Scan for the cell matching the given text and deliver its (X, Y) coordinate at center. 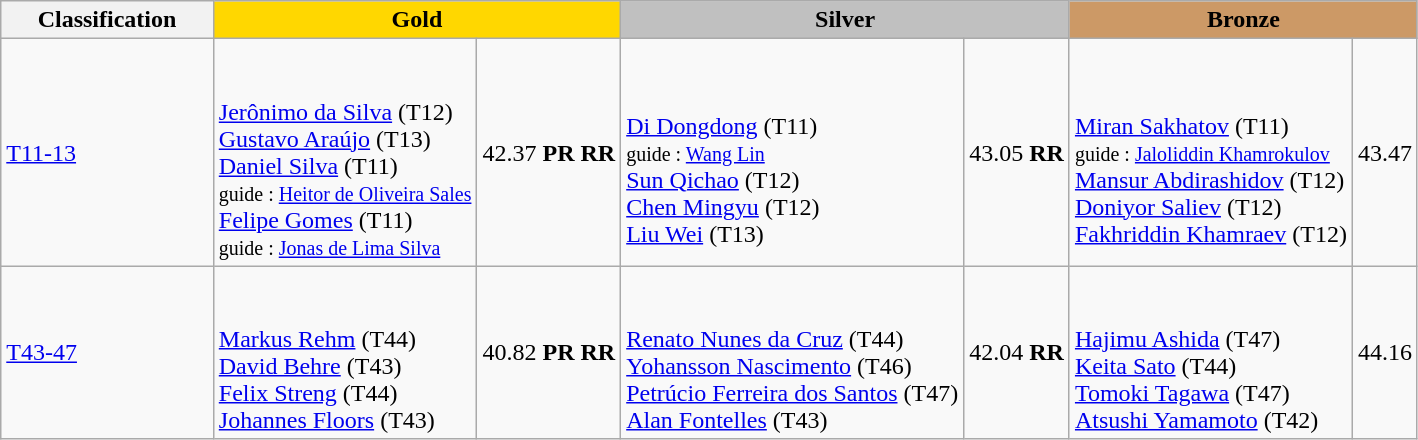
Silver (846, 20)
Markus Rehm (T44)David Behre (T43)Felix Streng (T44)Johannes Floors (T43) (345, 352)
40.82 PR RR (549, 352)
43.47 (1384, 152)
Renato Nunes da Cruz (T44)Yohansson Nascimento (T46)Petrúcio Ferreira dos Santos (T47)Alan Fontelles (T43) (792, 352)
42.04 RR (1017, 352)
Bronze (1243, 20)
Jerônimo da Silva (T12)Gustavo Araújo (T13)Daniel Silva (T11) guide : Heitor de Oliveira SalesFelipe Gomes (T11) guide : Jonas de Lima Silva (345, 152)
Di Dongdong (T11) guide : Wang LinSun Qichao (T12)Chen Mingyu (T12)Liu Wei (T13) (792, 152)
Classification (108, 20)
Miran Sakhatov (T11) guide : Jaloliddin KhamrokulovMansur Abdirashidov (T12)Doniyor Saliev (T12) Fakhriddin Khamraev (T12) (1210, 152)
42.37 PR RR (549, 152)
43.05 RR (1017, 152)
44.16 (1384, 352)
Gold (416, 20)
T43-47 (108, 352)
T11-13 (108, 152)
Hajimu Ashida (T47)Keita Sato (T44)Tomoki Tagawa (T47)Atsushi Yamamoto (T42) (1210, 352)
